Locate the cell with the specified text and output its (X, Y) center coordinate. 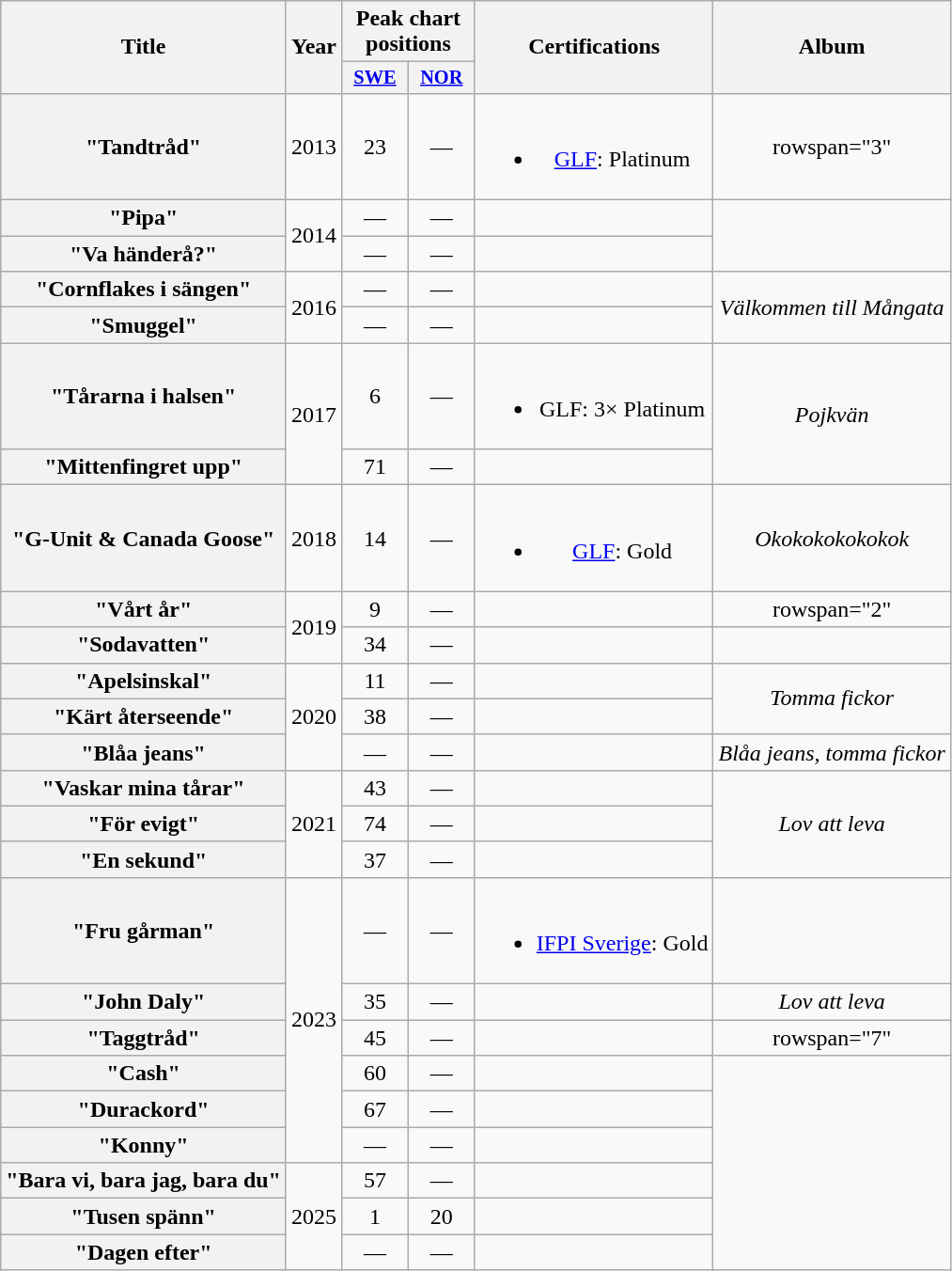
35 (376, 1002)
Year (314, 47)
"För evigt" (144, 824)
Tomma fickor (832, 698)
57 (376, 1181)
Peak chart positions (409, 32)
Album (832, 47)
GLF: Gold (594, 538)
1 (376, 1216)
"Blåa jeans" (144, 752)
GLF: 3× Platinum (594, 397)
43 (376, 788)
"Taggtråd" (144, 1038)
Välkommen till Mångata (832, 307)
6 (376, 397)
74 (376, 824)
"Bara vi, bara jag, bara du" (144, 1181)
Title (144, 47)
2021 (314, 824)
"G-Unit & Canada Goose" (144, 538)
GLF: Platinum (594, 147)
rowspan="2" (832, 609)
"John Daly" (144, 1002)
"En sekund" (144, 859)
SWE (376, 78)
2023 (314, 1019)
2019 (314, 627)
Certifications (594, 47)
"Fru gårman" (144, 931)
"Vårt år" (144, 609)
"Durackord" (144, 1109)
2017 (314, 414)
"Kärt återseende" (144, 716)
11 (376, 681)
20 (442, 1216)
"Apelsinskal" (144, 681)
"Mittenfingret upp" (144, 467)
"Tandtråd" (144, 147)
"Dagen efter" (144, 1252)
2025 (314, 1216)
"Tusen spänn" (144, 1216)
"Vaskar mina tårar" (144, 788)
2013 (314, 147)
2020 (314, 716)
"Cash" (144, 1074)
38 (376, 716)
9 (376, 609)
67 (376, 1109)
Pojkvän (832, 414)
Blåa jeans, tomma fickor (832, 752)
rowspan="7" (832, 1038)
"Konny" (144, 1145)
2018 (314, 538)
Okokokokokokok (832, 538)
2016 (314, 307)
IFPI Sverige: Gold (594, 931)
rowspan="3" (832, 147)
34 (376, 645)
14 (376, 538)
37 (376, 859)
NOR (442, 78)
2014 (314, 236)
60 (376, 1074)
"Tårarna i halsen" (144, 397)
"Smuggel" (144, 325)
45 (376, 1038)
"Sodavatten" (144, 645)
23 (376, 147)
"Va händerå?" (144, 254)
71 (376, 467)
"Pipa" (144, 218)
"Cornflakes i sängen" (144, 290)
